Provide the (x, y) coordinate of the cell's center where the given text is located.  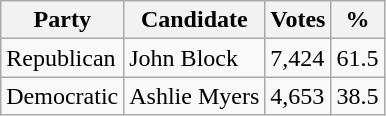
38.5 (358, 96)
Republican (62, 58)
61.5 (358, 58)
4,653 (298, 96)
Votes (298, 20)
Candidate (194, 20)
Democratic (62, 96)
7,424 (298, 58)
% (358, 20)
John Block (194, 58)
Ashlie Myers (194, 96)
Party (62, 20)
